Locate the cell with the specified text and output its [x, y] center coordinate. 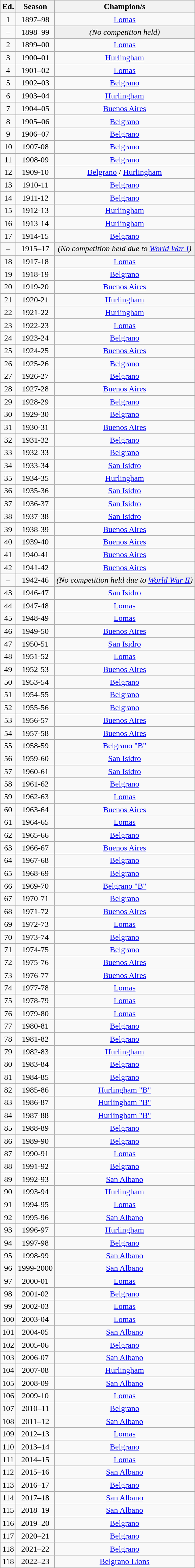
109 [8, 1434]
1987-88 [36, 1115]
1950-51 [36, 644]
98 [8, 1294]
1988-89 [36, 1128]
1995-96 [36, 1217]
52 [8, 707]
1910-11 [36, 185]
106 [8, 1396]
1967-68 [36, 861]
1928-29 [36, 402]
1907-08 [36, 147]
101 [8, 1332]
25 [8, 351]
1904–05 [36, 108]
1953-54 [36, 682]
44 [8, 606]
2004-05 [36, 1332]
1930-31 [36, 427]
58 [8, 784]
37 [8, 504]
1941-42 [36, 568]
1911-12 [36, 198]
38 [8, 516]
1897–98 [36, 19]
1905–06 [36, 121]
1980-81 [36, 1026]
76 [8, 1014]
95 [8, 1256]
36 [8, 491]
79 [8, 1052]
1992-93 [36, 1179]
1906–07 [36, 134]
Belgrano Lions [125, 1561]
88 [8, 1166]
22 [8, 312]
46 [8, 631]
107 [8, 1409]
92 [8, 1217]
71 [8, 950]
5 [8, 83]
2006-07 [36, 1357]
2000-01 [36, 1281]
1963-64 [36, 810]
1900–01 [36, 58]
2008-09 [36, 1383]
2002-03 [36, 1306]
2017–18 [36, 1498]
1966-67 [36, 848]
50 [8, 682]
93 [8, 1230]
1972-73 [36, 924]
86 [8, 1141]
1956-57 [36, 720]
19 [8, 274]
1927-28 [36, 389]
1986-87 [36, 1103]
1998-99 [36, 1256]
2003-04 [36, 1319]
85 [8, 1128]
1985-86 [36, 1090]
2011–12 [36, 1421]
1961-62 [36, 784]
4 [8, 70]
64 [8, 861]
2007-08 [36, 1370]
Season [36, 7]
1912-13 [36, 211]
65 [8, 873]
1939-40 [36, 542]
83 [8, 1103]
12 [8, 172]
72 [8, 962]
53 [8, 720]
1935-36 [36, 491]
30 [8, 415]
1997-98 [36, 1243]
1970-71 [36, 899]
Champion/s [125, 7]
2 [8, 45]
1921-22 [36, 312]
1958-59 [36, 746]
1969-70 [36, 886]
1971-72 [36, 911]
1946-47 [36, 593]
89 [8, 1179]
69 [8, 924]
1920-21 [36, 300]
20 [8, 287]
90 [8, 1192]
1938-39 [36, 529]
43 [8, 593]
2021–22 [36, 1549]
11 [8, 160]
39 [8, 529]
8 [8, 121]
67 [8, 899]
1978-79 [36, 1001]
1983-84 [36, 1064]
1968-69 [36, 873]
(No competition held due to World War I) [125, 249]
75 [8, 1001]
1898–99 [36, 32]
91 [8, 1205]
1940-41 [36, 554]
24 [8, 338]
82 [8, 1090]
68 [8, 911]
113 [8, 1485]
108 [8, 1421]
1948-49 [36, 618]
1937-38 [36, 516]
1934-35 [36, 478]
1999-2000 [36, 1268]
1949-50 [36, 631]
45 [8, 618]
26 [8, 363]
1909-10 [36, 172]
51 [8, 695]
(No competition held due to World War II) [125, 580]
1957-58 [36, 733]
96 [8, 1268]
80 [8, 1064]
1924-25 [36, 351]
1974-75 [36, 950]
7 [8, 108]
70 [8, 937]
63 [8, 848]
1962-63 [36, 797]
2009-10 [36, 1396]
2022–23 [36, 1561]
42 [8, 568]
1932-33 [36, 453]
1973-74 [36, 937]
1922-23 [36, 325]
59 [8, 797]
2010–11 [36, 1409]
1996-97 [36, 1230]
1914-15 [36, 236]
1964-65 [36, 822]
1913-14 [36, 223]
29 [8, 402]
100 [8, 1319]
97 [8, 1281]
55 [8, 746]
35 [8, 478]
116 [8, 1523]
1933-34 [36, 465]
1979-80 [36, 1014]
13 [8, 185]
31 [8, 427]
78 [8, 1039]
17 [8, 236]
1994-95 [36, 1205]
21 [8, 300]
1955-56 [36, 707]
2018–19 [36, 1510]
2016–17 [36, 1485]
114 [8, 1498]
66 [8, 886]
1925-26 [36, 363]
2015–16 [36, 1472]
1 [8, 19]
47 [8, 644]
111 [8, 1460]
27 [8, 376]
57 [8, 771]
84 [8, 1115]
112 [8, 1472]
1901–02 [36, 70]
1919-20 [36, 287]
115 [8, 1510]
73 [8, 975]
2001-02 [36, 1294]
40 [8, 542]
104 [8, 1370]
1984-85 [36, 1077]
1960-61 [36, 771]
9 [8, 134]
(No competition held) [125, 32]
Ed. [8, 7]
110 [8, 1447]
2020–21 [36, 1536]
99 [8, 1306]
1965-66 [36, 835]
10 [8, 147]
62 [8, 835]
1917-18 [36, 262]
94 [8, 1243]
1976-77 [36, 975]
41 [8, 554]
18 [8, 262]
1929-30 [36, 415]
1993-94 [36, 1192]
74 [8, 988]
56 [8, 758]
1923-24 [36, 338]
103 [8, 1357]
1952-53 [36, 669]
23 [8, 325]
1942-46 [36, 580]
28 [8, 389]
105 [8, 1383]
1975-76 [36, 962]
48 [8, 657]
2014–15 [36, 1460]
Belgrano / Hurlingham [125, 172]
61 [8, 822]
1947-48 [36, 606]
1931-32 [36, 440]
1902–03 [36, 83]
1903–04 [36, 96]
49 [8, 669]
1918-19 [36, 274]
1926-27 [36, 376]
1977-78 [36, 988]
1954-55 [36, 695]
60 [8, 810]
54 [8, 733]
2012–13 [36, 1434]
81 [8, 1077]
1915–17 [36, 249]
1936-37 [36, 504]
15 [8, 211]
16 [8, 223]
102 [8, 1345]
32 [8, 440]
2013–14 [36, 1447]
1982-83 [36, 1052]
117 [8, 1536]
33 [8, 453]
2005-06 [36, 1345]
1959-60 [36, 758]
77 [8, 1026]
87 [8, 1153]
6 [8, 96]
1990-91 [36, 1153]
14 [8, 198]
34 [8, 465]
1981-82 [36, 1039]
1908-09 [36, 160]
1991-92 [36, 1166]
1989-90 [36, 1141]
2019–20 [36, 1523]
3 [8, 58]
1951-52 [36, 657]
1899–00 [36, 45]
